Find where the given text appears and provide that cell's center as (X, Y) coordinate. 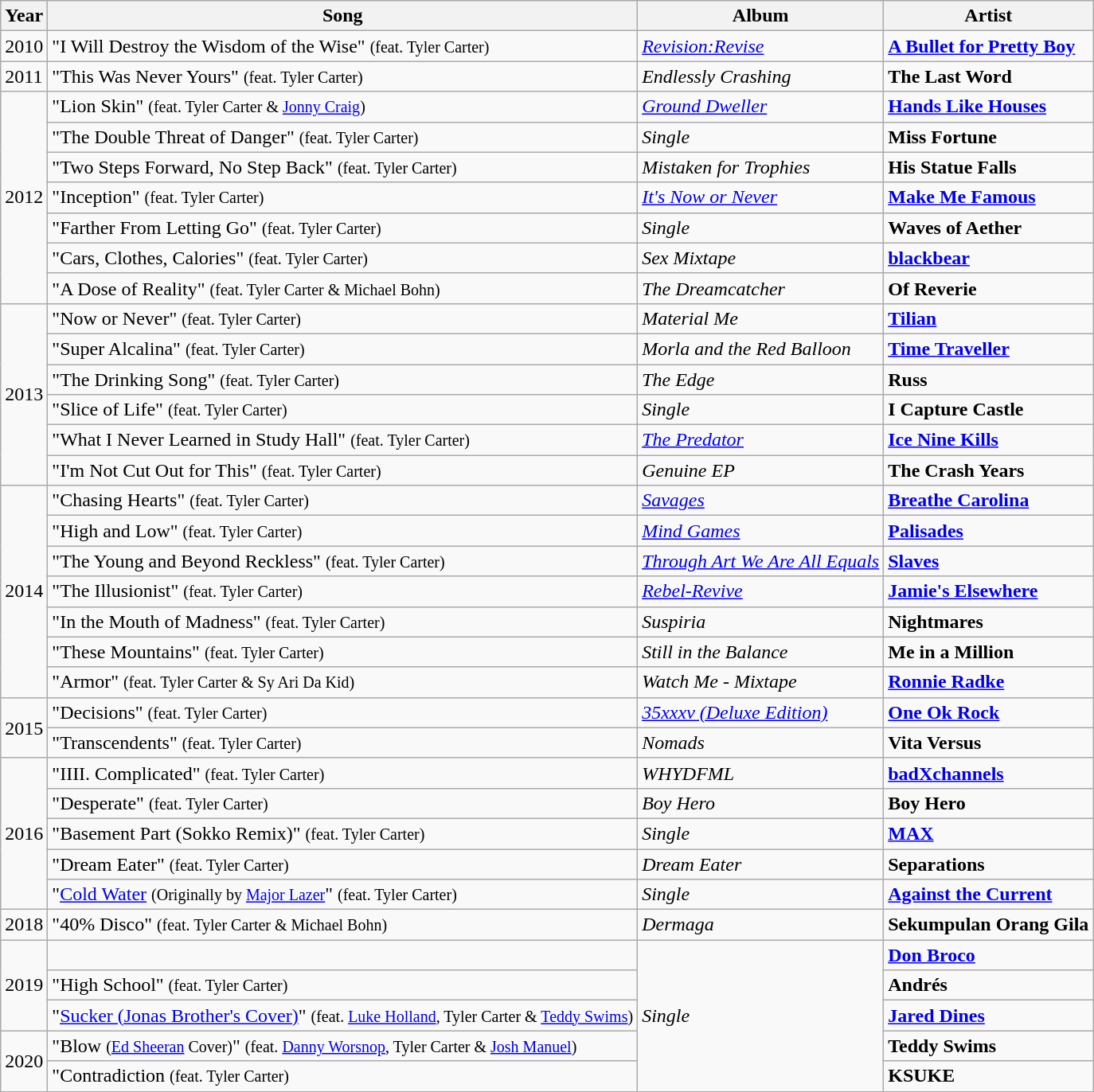
"The Drinking Song" (feat. Tyler Carter) (342, 380)
"Contradiction (feat. Tyler Carter) (342, 1076)
"I Will Destroy the Wisdom of the Wise" (feat. Tyler Carter) (342, 46)
"Two Steps Forward, No Step Back" (feat. Tyler Carter) (342, 167)
"Slice of Life" (feat. Tyler Carter) (342, 410)
"Sucker (Jonas Brother's Cover)" (feat. Luke Holland, Tyler Carter & Teddy Swims) (342, 1016)
Waves of Aether (989, 228)
"The Young and Beyond Reckless" (feat. Tyler Carter) (342, 561)
"Desperate" (feat. Tyler Carter) (342, 803)
Artist (989, 16)
"Super Alcalina" (feat. Tyler Carter) (342, 349)
Nightmares (989, 622)
"Blow (Ed Sheeran Cover)" (feat. Danny Worsnop, Tyler Carter & Josh Manuel) (342, 1046)
"Cold Water (Originally by Major Lazer" (feat. Tyler Carter) (342, 895)
A Bullet for Pretty Boy (989, 46)
2015 (24, 727)
Mind Games (761, 531)
It's Now or Never (761, 197)
"A Dose of Reality" (feat. Tyler Carter & Michael Bohn) (342, 288)
KSUKE (989, 1076)
Album (761, 16)
35xxxv (Deluxe Edition) (761, 712)
Ronnie Radke (989, 682)
"High and Low" (feat. Tyler Carter) (342, 531)
"In the Mouth of Madness" (feat. Tyler Carter) (342, 622)
Morla and the Red Balloon (761, 349)
Tilian (989, 318)
WHYDFML (761, 773)
"Decisions" (feat. Tyler Carter) (342, 712)
Jared Dines (989, 1016)
2012 (24, 197)
Watch Me - Mixtape (761, 682)
His Statue Falls (989, 167)
Slaves (989, 561)
"Farther From Letting Go" (feat. Tyler Carter) (342, 228)
"The Illusionist" (feat. Tyler Carter) (342, 591)
Through Art We Are All Equals (761, 561)
"These Mountains" (feat. Tyler Carter) (342, 652)
Song (342, 16)
Me in a Million (989, 652)
Sex Mixtape (761, 258)
Breathe Carolina (989, 501)
Material Me (761, 318)
Vita Versus (989, 743)
Ground Dweller (761, 107)
Russ (989, 380)
Miss Fortune (989, 137)
"The Double Threat of Danger" (feat. Tyler Carter) (342, 137)
"Transcendents" (feat. Tyler Carter) (342, 743)
Andrés (989, 985)
"Dream Eater" (feat. Tyler Carter) (342, 864)
"I'm Not Cut Out for This" (feat. Tyler Carter) (342, 470)
"Chasing Hearts" (feat. Tyler Carter) (342, 501)
Make Me Famous (989, 197)
Rebel-Revive (761, 591)
"40% Disco" (feat. Tyler Carter & Michael Bohn) (342, 925)
The Dreamcatcher (761, 288)
"Inception" (feat. Tyler Carter) (342, 197)
The Last Word (989, 76)
Palisades (989, 531)
Suspiria (761, 622)
Sekumpulan Orang Gila (989, 925)
"Cars, Clothes, Calories" (feat. Tyler Carter) (342, 258)
badXchannels (989, 773)
Jamie's Elsewhere (989, 591)
Don Broco (989, 955)
blackbear (989, 258)
MAX (989, 833)
Against the Current (989, 895)
"IIII. Complicated" (feat. Tyler Carter) (342, 773)
2010 (24, 46)
Time Traveller (989, 349)
The Crash Years (989, 470)
Still in the Balance (761, 652)
The Predator (761, 440)
2011 (24, 76)
"Armor" (feat. Tyler Carter & Sy Ari Da Kid) (342, 682)
Year (24, 16)
Ice Nine Kills (989, 440)
Endlessly Crashing (761, 76)
The Edge (761, 380)
2018 (24, 925)
"Lion Skin" (feat. Tyler Carter & Jonny Craig) (342, 107)
Dream Eater (761, 864)
"What I Never Learned in Study Hall" (feat. Tyler Carter) (342, 440)
2016 (24, 833)
Dermaga (761, 925)
Revision:Revise (761, 46)
"High School" (feat. Tyler Carter) (342, 985)
"This Was Never Yours" (feat. Tyler Carter) (342, 76)
"Basement Part (Sokko Remix)" (feat. Tyler Carter) (342, 833)
Nomads (761, 743)
Mistaken for Trophies (761, 167)
2013 (24, 394)
"Now or Never" (feat. Tyler Carter) (342, 318)
2014 (24, 591)
Hands Like Houses (989, 107)
I Capture Castle (989, 410)
One Ok Rock (989, 712)
Teddy Swims (989, 1046)
2019 (24, 985)
Savages (761, 501)
Of Reverie (989, 288)
Genuine EP (761, 470)
2020 (24, 1061)
Separations (989, 864)
